Return [X, Y] of the center of cell containing provided text 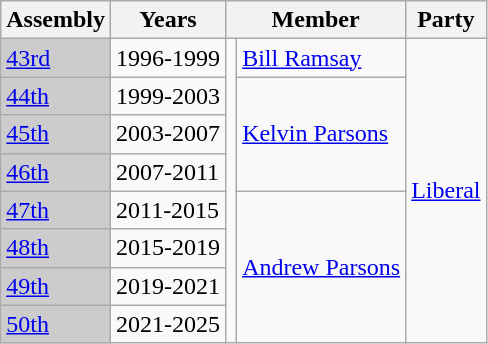
Liberal [446, 191]
Andrew Parsons [322, 267]
47th [56, 210]
45th [56, 134]
Bill Ramsay [322, 58]
50th [56, 324]
46th [56, 172]
Assembly [56, 20]
43rd [56, 58]
2021-2025 [168, 324]
Years [168, 20]
2019-2021 [168, 286]
Party [446, 20]
1996-1999 [168, 58]
2007-2011 [168, 172]
Member [316, 20]
1999-2003 [168, 96]
2015-2019 [168, 248]
2003-2007 [168, 134]
44th [56, 96]
2011-2015 [168, 210]
49th [56, 286]
Kelvin Parsons [322, 134]
48th [56, 248]
